Find where the given text appears and provide that cell's center as [X, Y] coordinate. 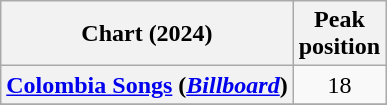
Peak position [339, 34]
18 [339, 85]
Colombia Songs (Billboard) [147, 85]
Chart (2024) [147, 34]
